Detect which cell encompasses the target text, then output its [x, y] center coordinate. 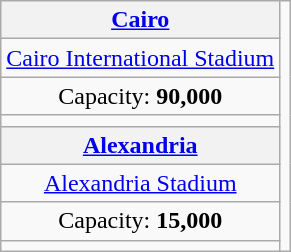
Capacity: 15,000 [140, 221]
Alexandria Stadium [140, 183]
Alexandria [140, 145]
Cairo International Stadium [140, 58]
Cairo [140, 20]
Capacity: 90,000 [140, 96]
